Pinpoint the cell where the given text exists, returning its [X, Y] midpoint coordinate. 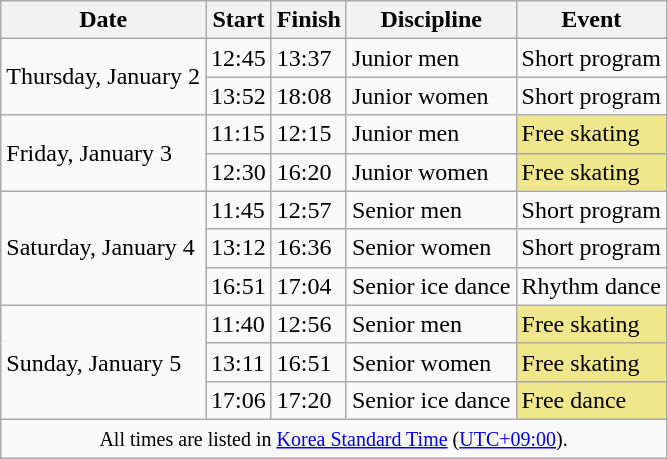
12:15 [308, 134]
12:30 [239, 172]
Thursday, January 2 [104, 77]
Rhythm dance [591, 286]
13:37 [308, 58]
18:08 [308, 96]
13:52 [239, 96]
Sunday, January 5 [104, 362]
16:36 [308, 248]
Discipline [431, 20]
12:45 [239, 58]
Start [239, 20]
12:57 [308, 210]
13:11 [239, 362]
17:20 [308, 400]
Event [591, 20]
Friday, January 3 [104, 153]
11:15 [239, 134]
Date [104, 20]
12:56 [308, 324]
Saturday, January 4 [104, 248]
All times are listed in Korea Standard Time (UTC+09:00). [334, 438]
Free dance [591, 400]
16:20 [308, 172]
13:12 [239, 248]
17:06 [239, 400]
Finish [308, 20]
17:04 [308, 286]
11:45 [239, 210]
11:40 [239, 324]
